Locate the cell with the specified text and output its [X, Y] center coordinate. 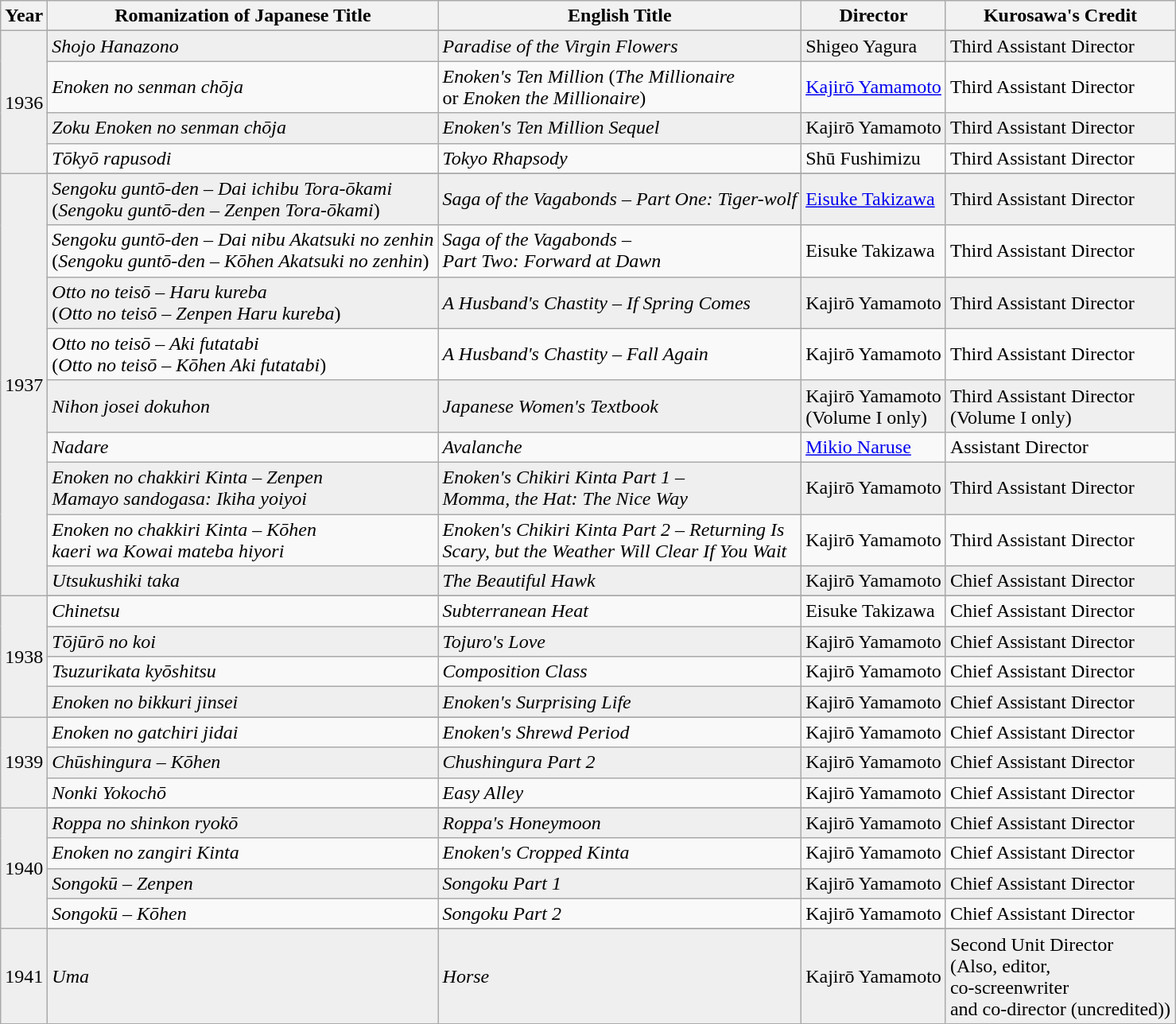
1936 [24, 102]
Otto no teisō – Haru kureba(Otto no teisō – Zenpen Haru kureba) [243, 302]
Tokyo Rhapsody [620, 158]
Sengoku guntō-den – Dai ichibu Tora-ōkami(Sengoku guntō-den – Zenpen Tora-ōkami) [243, 199]
Saga of the Vagabonds – Part One: Tiger-wolf [620, 199]
Enoken no gatchiri jidai [243, 732]
Tōjūrō no koi [243, 642]
Enoken's Surprising Life [620, 702]
A Husband's Chastity – Fall Again [620, 355]
Assistant Director [1060, 447]
Chinetsu [243, 611]
Enoken's Ten Million Sequel [620, 128]
Nonki Yokochō [243, 793]
Enoken's Chikiri Kinta Part 1 – Momma, the Hat: The Nice Way [620, 488]
Shigeo Yagura [874, 46]
Utsukushiki taka [243, 581]
1941 [24, 976]
1939 [24, 762]
Horse [620, 976]
A Husband's Chastity – If Spring Comes [620, 302]
Nadare [243, 447]
English Title [620, 16]
Songoku Part 2 [620, 913]
Enoken no senman chōja [243, 87]
Enoken no chakkiri Kinta – Zenpen Mamayo sandogasa: Ikiha yoiyoi [243, 488]
Second Unit Director (Also, editor, co-screenwriter and co-director (uncredited)) [1060, 976]
Kurosawa's Credit [1060, 16]
Songokū – Zenpen [243, 883]
Year [24, 16]
Easy Alley [620, 793]
Saga of the Vagabonds – Part Two: Forward at Dawn [620, 251]
1937 [24, 385]
Uma [243, 976]
Roppa no shinkon ryokō [243, 823]
Enoken's Cropped Kinta [620, 853]
Japanese Women's Textbook [620, 405]
Paradise of the Virgin Flowers [620, 46]
Enoken's Shrewd Period [620, 732]
Composition Class [620, 672]
Romanization of Japanese Title [243, 16]
Tsuzurikata kyōshitsu [243, 672]
1940 [24, 868]
Subterranean Heat [620, 611]
Enoken no chakkiri Kinta – Kōhen kaeri wa Kowai mateba hiyori [243, 539]
Zoku Enoken no senman chōja [243, 128]
Songokū – Kōhen [243, 913]
Kajirō Yamamoto (Volume I only) [874, 405]
1938 [24, 657]
The Beautiful Hawk [620, 581]
Enoken's Chikiri Kinta Part 2 – Returning Is Scary, but the Weather Will Clear If You Wait [620, 539]
Mikio Naruse [874, 447]
Enoken no bikkuri jinsei [243, 702]
Third Assistant Director (Volume I only) [1060, 405]
Chūshingura – Kōhen [243, 762]
Shū Fushimizu [874, 158]
Sengoku guntō-den – Dai nibu Akatsuki no zenhin(Sengoku guntō-den – Kōhen Akatsuki no zenhin) [243, 251]
Enoken no zangiri Kinta [243, 853]
Enoken's Ten Million (The Millionaire or Enoken the Millionaire) [620, 87]
Avalanche [620, 447]
Otto no teisō – Aki futatabi(Otto no teisō – Kōhen Aki futatabi) [243, 355]
Tōkyō rapusodi [243, 158]
Tojuro's Love [620, 642]
Nihon josei dokuhon [243, 405]
Shojo Hanazono [243, 46]
Director [874, 16]
Chushingura Part 2 [620, 762]
Songoku Part 1 [620, 883]
Roppa's Honeymoon [620, 823]
